Return the [x, y] coordinate for the center point of the cell that contains the specified text.  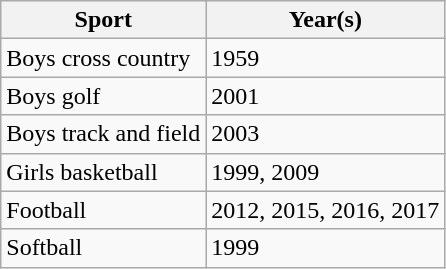
1959 [326, 58]
2003 [326, 134]
Football [104, 210]
1999 [326, 248]
Girls basketball [104, 172]
Boys cross country [104, 58]
2012, 2015, 2016, 2017 [326, 210]
Sport [104, 20]
Boys golf [104, 96]
Year(s) [326, 20]
1999, 2009 [326, 172]
2001 [326, 96]
Softball [104, 248]
Boys track and field [104, 134]
